Return [x, y] of the center of cell containing provided text 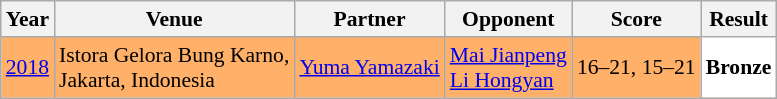
Bronze [739, 68]
Mai Jianpeng Li Hongyan [508, 68]
16–21, 15–21 [636, 68]
Result [739, 19]
2018 [28, 68]
Score [636, 19]
Venue [174, 19]
Yuma Yamazaki [369, 68]
Opponent [508, 19]
Partner [369, 19]
Year [28, 19]
Istora Gelora Bung Karno,Jakarta, Indonesia [174, 68]
